Return the [X, Y] coordinate for the center point of the cell that contains the specified text.  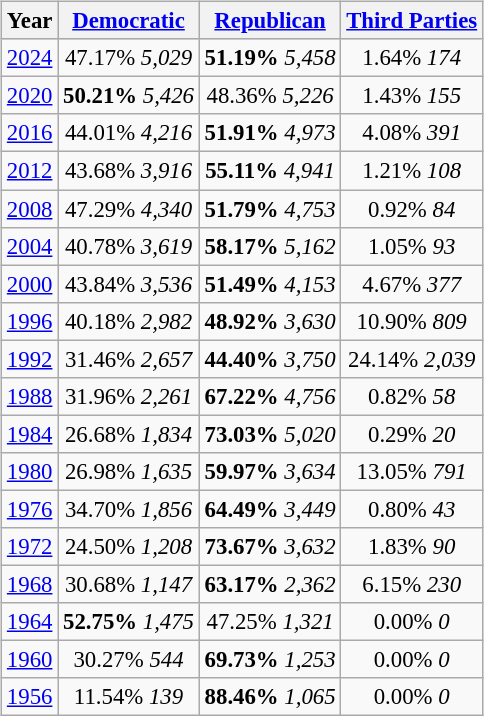
1.64% 174 [412, 58]
10.90% 809 [412, 321]
26.98% 1,635 [129, 472]
26.68% 1,834 [129, 434]
43.68% 3,916 [129, 171]
2004 [30, 246]
1972 [30, 547]
1960 [30, 660]
1988 [30, 396]
24.50% 1,208 [129, 547]
64.49% 3,449 [270, 509]
47.17% 5,029 [129, 58]
2024 [30, 58]
1.21% 108 [412, 171]
2000 [30, 284]
24.14% 2,039 [412, 359]
1992 [30, 359]
44.40% 3,750 [270, 359]
Third Parties [412, 21]
88.46% 1,065 [270, 697]
Democratic [129, 21]
4.67% 377 [412, 284]
4.08% 391 [412, 133]
59.97% 3,634 [270, 472]
1968 [30, 584]
1.43% 155 [412, 96]
48.92% 3,630 [270, 321]
52.75% 1,475 [129, 622]
63.17% 2,362 [270, 584]
40.18% 2,982 [129, 321]
2012 [30, 171]
11.54% 139 [129, 697]
73.03% 5,020 [270, 434]
51.19% 5,458 [270, 58]
1976 [30, 509]
1980 [30, 472]
1956 [30, 697]
0.80% 43 [412, 509]
44.01% 4,216 [129, 133]
0.82% 58 [412, 396]
31.46% 2,657 [129, 359]
58.17% 5,162 [270, 246]
67.22% 4,756 [270, 396]
47.29% 4,340 [129, 209]
2008 [30, 209]
73.67% 3,632 [270, 547]
Republican [270, 21]
50.21% 5,426 [129, 96]
0.92% 84 [412, 209]
30.68% 1,147 [129, 584]
47.25% 1,321 [270, 622]
51.49% 4,153 [270, 284]
30.27% 544 [129, 660]
55.11% 4,941 [270, 171]
Year [30, 21]
31.96% 2,261 [129, 396]
43.84% 3,536 [129, 284]
1964 [30, 622]
13.05% 791 [412, 472]
40.78% 3,619 [129, 246]
1984 [30, 434]
34.70% 1,856 [129, 509]
0.29% 20 [412, 434]
2016 [30, 133]
1.83% 90 [412, 547]
51.79% 4,753 [270, 209]
48.36% 5,226 [270, 96]
1.05% 93 [412, 246]
51.91% 4,973 [270, 133]
1996 [30, 321]
6.15% 230 [412, 584]
69.73% 1,253 [270, 660]
2020 [30, 96]
